Detect which cell encompasses the target text, then output its [X, Y] center coordinate. 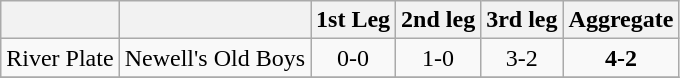
Newell's Old Boys [214, 58]
1-0 [438, 58]
1st Leg [354, 20]
4-2 [621, 58]
3rd leg [522, 20]
3-2 [522, 58]
Aggregate [621, 20]
2nd leg [438, 20]
0-0 [354, 58]
River Plate [60, 58]
